Locate the cell with the specified text and output its [X, Y] center coordinate. 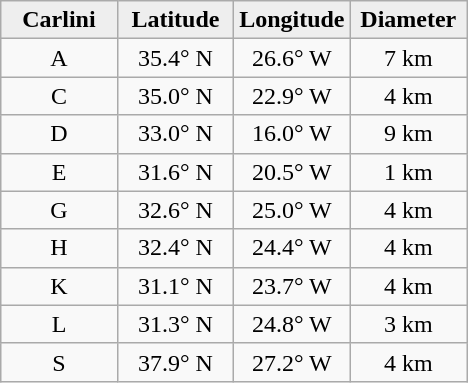
26.6° W [292, 58]
24.4° W [292, 248]
37.9° N [175, 362]
Carlini [59, 20]
31.6° N [175, 172]
K [59, 286]
9 km [408, 134]
35.0° N [175, 96]
L [59, 324]
E [59, 172]
D [59, 134]
27.2° W [292, 362]
Latitude [175, 20]
1 km [408, 172]
7 km [408, 58]
35.4° N [175, 58]
32.6° N [175, 210]
20.5° W [292, 172]
C [59, 96]
32.4° N [175, 248]
33.0° N [175, 134]
24.8° W [292, 324]
25.0° W [292, 210]
22.9° W [292, 96]
S [59, 362]
H [59, 248]
3 km [408, 324]
G [59, 210]
16.0° W [292, 134]
Diameter [408, 20]
23.7° W [292, 286]
Longitude [292, 20]
31.3° N [175, 324]
31.1° N [175, 286]
A [59, 58]
